Find where the given text appears and provide that cell's center as [x, y] coordinate. 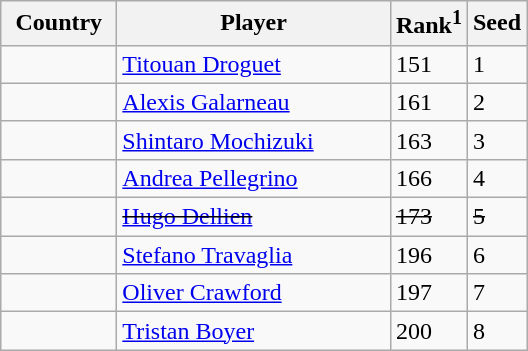
Hugo Dellien [254, 217]
Titouan Droguet [254, 64]
197 [428, 293]
2 [496, 102]
161 [428, 102]
Player [254, 24]
4 [496, 178]
Oliver Crawford [254, 293]
Rank1 [428, 24]
Andrea Pellegrino [254, 178]
8 [496, 331]
Tristan Boyer [254, 331]
166 [428, 178]
3 [496, 140]
7 [496, 293]
Alexis Galarneau [254, 102]
173 [428, 217]
1 [496, 64]
196 [428, 255]
5 [496, 217]
Seed [496, 24]
Stefano Travaglia [254, 255]
200 [428, 331]
Shintaro Mochizuki [254, 140]
151 [428, 64]
6 [496, 255]
163 [428, 140]
Country [59, 24]
